Determine the (x, y) coordinate at the center of the cell enclosing the given text.  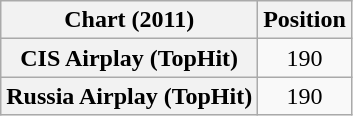
Russia Airplay (TopHit) (130, 96)
CIS Airplay (TopHit) (130, 58)
Position (305, 20)
Chart (2011) (130, 20)
